Provide the [x, y] coordinate of the cell's center where the given text is located.  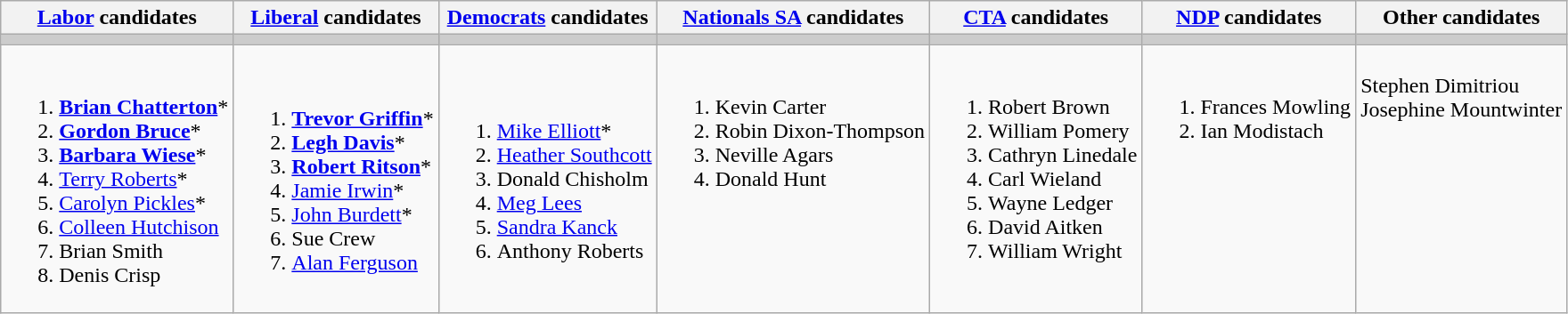
Other candidates [1461, 18]
Stephen Dimitriou Josephine Mountwinter [1461, 179]
Nationals SA candidates [793, 18]
Brian Chatterton*Gordon Bruce*Barbara Wiese*Terry Roberts*Carolyn Pickles*Colleen HutchisonBrian SmithDenis Crisp [118, 179]
Trevor Griffin*Legh Davis*Robert Ritson*Jamie Irwin*John Burdett*Sue CrewAlan Ferguson [336, 179]
Mike Elliott*Heather SouthcottDonald ChisholmMeg LeesSandra KanckAnthony Roberts [547, 179]
Labor candidates [118, 18]
Kevin CarterRobin Dixon-ThompsonNeville AgarsDonald Hunt [793, 179]
Liberal candidates [336, 18]
CTA candidates [1036, 18]
Frances MowlingIan Modistach [1249, 179]
Robert BrownWilliam PomeryCathryn LinedaleCarl WielandWayne LedgerDavid AitkenWilliam Wright [1036, 179]
NDP candidates [1249, 18]
Democrats candidates [547, 18]
